Extract the [x, y] coordinate from the center of the cell holding the provided text.  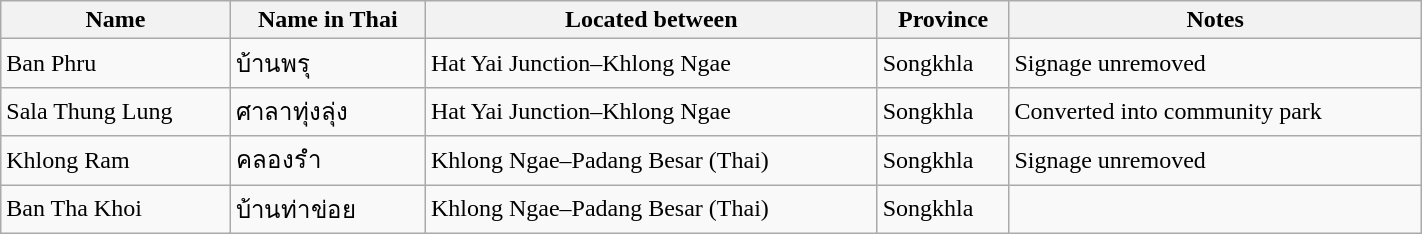
ศาลาทุ่งลุ่ง [328, 112]
Name [116, 20]
บ้านท่าข่อย [328, 208]
Converted into community park [1215, 112]
Khlong Ram [116, 160]
Ban Tha Khoi [116, 208]
บ้านพรุ [328, 64]
Ban Phru [116, 64]
Name in Thai [328, 20]
Located between [651, 20]
Sala Thung Lung [116, 112]
Province [943, 20]
Notes [1215, 20]
คลองรำ [328, 160]
